Capture the cell that displays the provided text and extract its (X, Y) central coordinate. 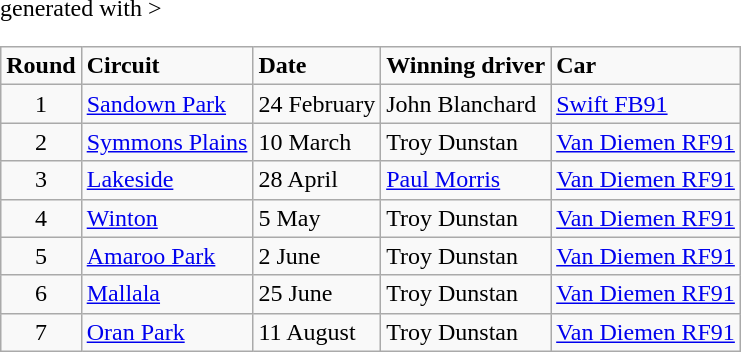
2 (41, 142)
Swift FB91 (646, 104)
Round (41, 66)
5 May (317, 218)
28 April (317, 180)
Sandown Park (167, 104)
1 (41, 104)
5 (41, 256)
Symmons Plains (167, 142)
Paul Morris (466, 180)
Oran Park (167, 332)
Car (646, 66)
25 June (317, 294)
2 June (317, 256)
7 (41, 332)
Mallala (167, 294)
John Blanchard (466, 104)
10 March (317, 142)
6 (41, 294)
11 August (317, 332)
24 February (317, 104)
Winning driver (466, 66)
4 (41, 218)
Circuit (167, 66)
Amaroo Park (167, 256)
Winton (167, 218)
Date (317, 66)
3 (41, 180)
Lakeside (167, 180)
